Search for the cell housing the specified text and yield its (x, y) center coordinate. 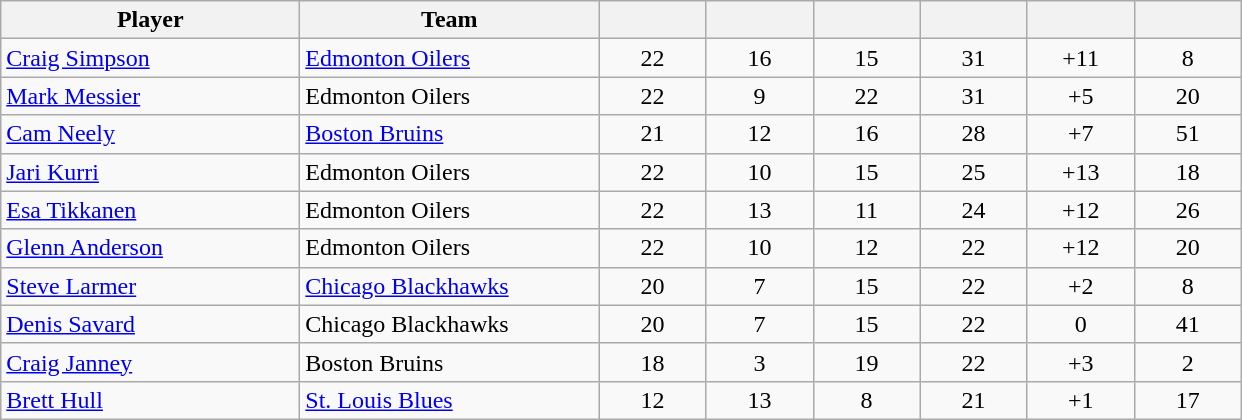
+7 (1080, 134)
Glenn Anderson (150, 248)
19 (866, 362)
51 (1188, 134)
26 (1188, 210)
41 (1188, 324)
St. Louis Blues (450, 400)
Mark Messier (150, 96)
+3 (1080, 362)
Craig Janney (150, 362)
9 (760, 96)
Cam Neely (150, 134)
Brett Hull (150, 400)
Craig Simpson (150, 58)
Player (150, 20)
Steve Larmer (150, 286)
+1 (1080, 400)
+2 (1080, 286)
0 (1080, 324)
Team (450, 20)
17 (1188, 400)
25 (974, 172)
Jari Kurri (150, 172)
2 (1188, 362)
+13 (1080, 172)
Esa Tikkanen (150, 210)
24 (974, 210)
+11 (1080, 58)
Denis Savard (150, 324)
28 (974, 134)
+5 (1080, 96)
11 (866, 210)
3 (760, 362)
